From the cell containing the given text, extract its center point as (X, Y) coordinate. 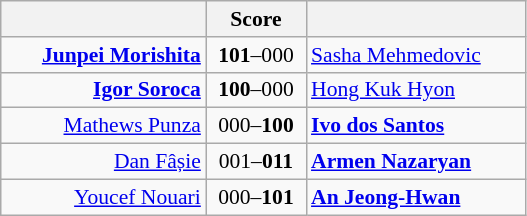
Youcef Nouari (104, 197)
Ivo dos Santos (416, 126)
000–101 (256, 197)
An Jeong-Hwan (416, 197)
Igor Soroca (104, 90)
Junpei Morishita (104, 55)
Armen Nazaryan (416, 162)
Score (256, 19)
Sasha Mehmedovic (416, 55)
Dan Fâșie (104, 162)
101–000 (256, 55)
Mathews Punza (104, 126)
100–000 (256, 90)
000–100 (256, 126)
001–011 (256, 162)
Hong Kuk Hyon (416, 90)
